Search for the cell housing the specified text and yield its (X, Y) center coordinate. 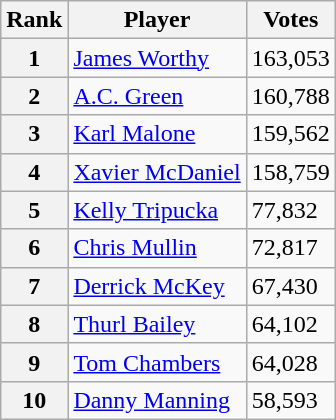
8 (34, 324)
Rank (34, 20)
64,102 (290, 324)
1 (34, 58)
77,832 (290, 210)
6 (34, 248)
Chris Mullin (157, 248)
10 (34, 400)
Derrick McKey (157, 286)
Danny Manning (157, 400)
Xavier McDaniel (157, 172)
64,028 (290, 362)
163,053 (290, 58)
58,593 (290, 400)
Kelly Tripucka (157, 210)
5 (34, 210)
Votes (290, 20)
9 (34, 362)
3 (34, 134)
67,430 (290, 286)
160,788 (290, 96)
Tom Chambers (157, 362)
Karl Malone (157, 134)
A.C. Green (157, 96)
72,817 (290, 248)
Player (157, 20)
2 (34, 96)
Thurl Bailey (157, 324)
4 (34, 172)
James Worthy (157, 58)
158,759 (290, 172)
7 (34, 286)
159,562 (290, 134)
